Identify which cell holds the provided text, then report its (x, y) central coordinate. 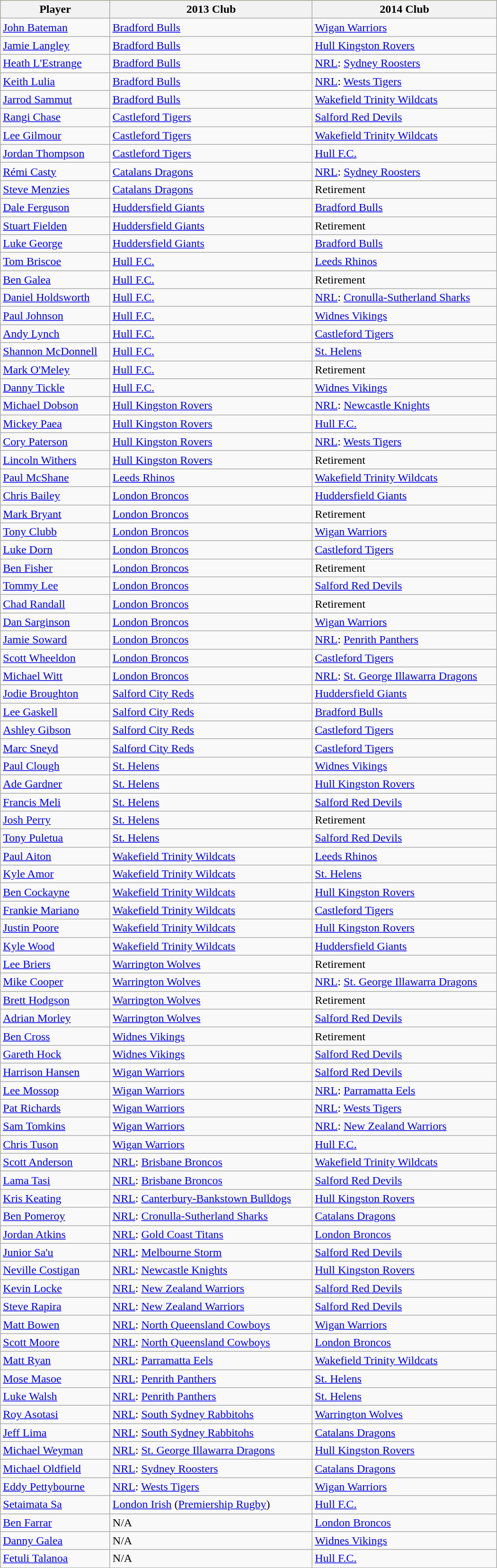
Lee Mossop (55, 1090)
Stuart Fielden (55, 226)
Jordan Atkins (55, 1234)
Dale Ferguson (55, 207)
Matt Bowen (55, 1324)
Heath L'Estrange (55, 63)
Shannon McDonnell (55, 352)
Neville Costigan (55, 1270)
Justin Poore (55, 928)
Player (55, 9)
Ashley Gibson (55, 730)
Tommy Lee (55, 586)
Francis Meli (55, 802)
NRL: Canterbury-Bankstown Bulldogs (211, 1198)
Ben Galea (55, 280)
Danny Tickle (55, 388)
Steve Rapira (55, 1306)
Sam Tomkins (55, 1126)
Paul Johnson (55, 316)
Ben Cockayne (55, 892)
Pat Richards (55, 1108)
Dan Sarginson (55, 622)
Tony Clubb (55, 532)
Lincoln Withers (55, 460)
Mike Cooper (55, 982)
Michael Weyman (55, 1451)
2014 Club (405, 9)
Lee Briers (55, 964)
Ben Fisher (55, 568)
Marc Sneyd (55, 748)
Eddy Pettybourne (55, 1487)
Lee Gilmour (55, 135)
Paul Aiton (55, 856)
Kris Keating (55, 1198)
Scott Anderson (55, 1162)
John Bateman (55, 27)
Rangi Chase (55, 117)
Setaimata Sa (55, 1505)
Junior Sa'u (55, 1252)
Andy Lynch (55, 334)
Scott Moore (55, 1342)
Harrison Hansen (55, 1072)
Michael Oldfield (55, 1469)
Jarrod Sammut (55, 99)
Frankie Mariano (55, 910)
Michael Witt (55, 676)
Kyle Amor (55, 874)
NRL: Gold Coast Titans (211, 1234)
Tony Puletua (55, 838)
Keith Lulia (55, 81)
Steve Menzies (55, 189)
Jodie Broughton (55, 694)
Brett Hodgson (55, 1000)
Chris Bailey (55, 496)
Josh Perry (55, 820)
Mickey Paea (55, 424)
Roy Asotasi (55, 1415)
Jamie Soward (55, 640)
Kyle Wood (55, 946)
Mark Bryant (55, 514)
Ben Farrar (55, 1523)
Ben Pomeroy (55, 1216)
Danny Galea (55, 1541)
Daniel Holdsworth (55, 298)
Lama Tasi (55, 1180)
Matt Ryan (55, 1360)
Luke George (55, 244)
Ben Cross (55, 1036)
Luke Dorn (55, 550)
2013 Club (211, 9)
Paul McShane (55, 478)
London Irish (Premiership Rugby) (211, 1505)
Cory Paterson (55, 442)
Mose Masoe (55, 1379)
Kevin Locke (55, 1288)
Jeff Lima (55, 1433)
Michael Dobson (55, 406)
NRL: Melbourne Storm (211, 1252)
Tom Briscoe (55, 262)
Paul Clough (55, 766)
Jordan Thompson (55, 153)
Gareth Hock (55, 1054)
Chad Randall (55, 604)
Lee Gaskell (55, 712)
Luke Walsh (55, 1397)
Ade Gardner (55, 784)
Scott Wheeldon (55, 658)
Chris Tuson (55, 1144)
Mark O'Meley (55, 370)
Jamie Langley (55, 45)
Adrian Morley (55, 1018)
Fetuli Talanoa (55, 1559)
Rémi Casty (55, 171)
